For the text-containing cell, return its midpoint in [x, y] coordinate format. 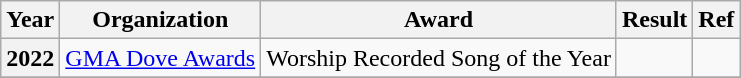
Result [654, 20]
2022 [30, 58]
Worship Recorded Song of the Year [439, 58]
Ref [716, 20]
GMA Dove Awards [160, 58]
Year [30, 20]
Award [439, 20]
Organization [160, 20]
